Return the [x, y] coordinate for the center point of the cell that contains the specified text.  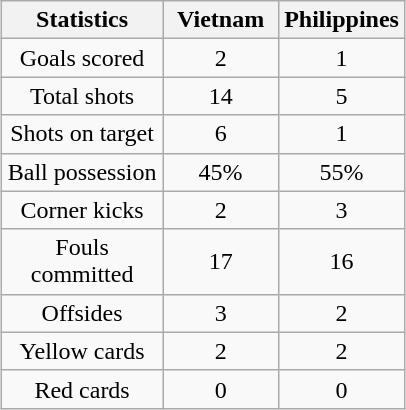
Shots on target [82, 134]
16 [342, 262]
17 [221, 262]
6 [221, 134]
Corner kicks [82, 210]
45% [221, 172]
Ball possession [82, 172]
Statistics [82, 20]
14 [221, 96]
Vietnam [221, 20]
Yellow cards [82, 351]
Philippines [342, 20]
Fouls committed [82, 262]
55% [342, 172]
Red cards [82, 389]
Total shots [82, 96]
Offsides [82, 313]
5 [342, 96]
Goals scored [82, 58]
